Output the [x, y] coordinate of the center of the cell containing the given text.  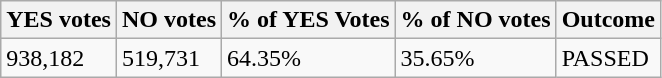
64.35% [309, 58]
35.65% [476, 58]
NO votes [168, 20]
YES votes [59, 20]
PASSED [608, 58]
% of YES Votes [309, 20]
938,182 [59, 58]
% of NO votes [476, 20]
519,731 [168, 58]
Outcome [608, 20]
